Pinpoint the cell where the given text exists, returning its [X, Y] midpoint coordinate. 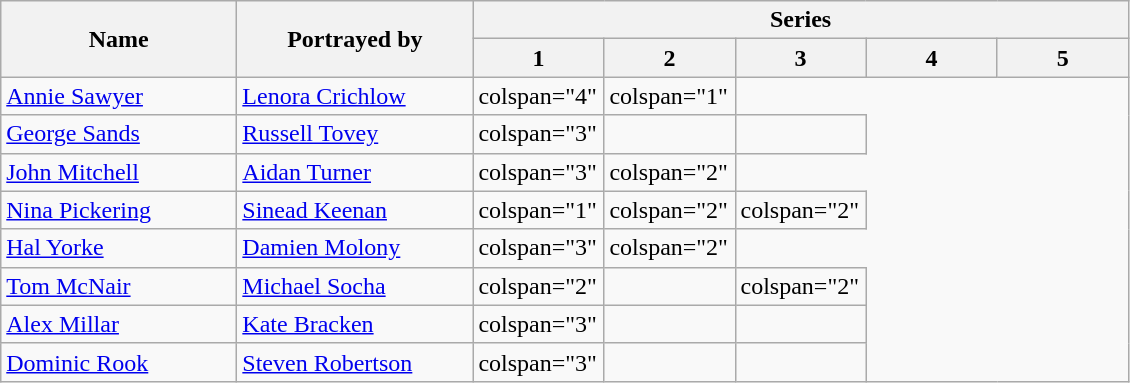
5 [1062, 58]
Portrayed by [355, 39]
Hal Yorke [119, 248]
Russell Tovey [355, 134]
Kate Bracken [355, 324]
Steven Robertson [355, 362]
Series [800, 20]
George Sands [119, 134]
Tom McNair [119, 286]
Aidan Turner [355, 172]
John Mitchell [119, 172]
2 [670, 58]
Nina Pickering [119, 210]
Damien Molony [355, 248]
Lenora Crichlow [355, 96]
Annie Sawyer [119, 96]
Dominic Rook [119, 362]
4 [932, 58]
Sinead Keenan [355, 210]
Alex Millar [119, 324]
colspan="4" [538, 96]
1 [538, 58]
Name [119, 39]
3 [800, 58]
Michael Socha [355, 286]
